Return the (X, Y) coordinate for the center point of the cell that contains the specified text.  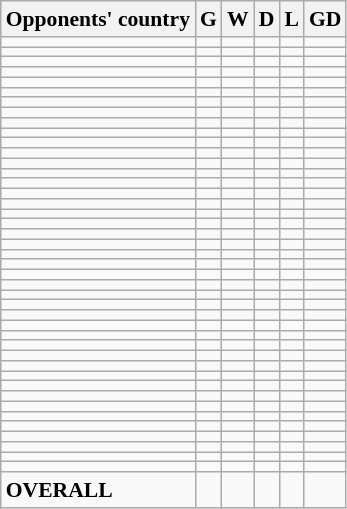
OVERALL (98, 490)
G (208, 19)
W (238, 19)
L (292, 19)
D (267, 19)
Opponents' country (98, 19)
GD (326, 19)
